Search for the cell housing the specified text and yield its (x, y) center coordinate. 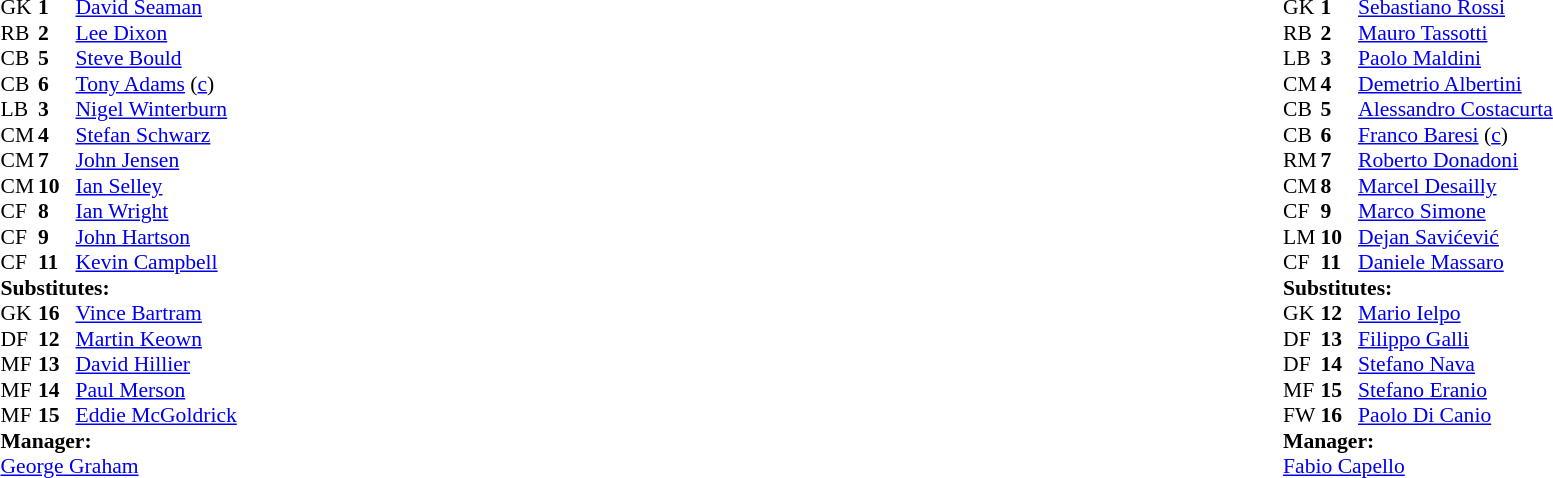
Martin Keown (156, 339)
LM (1302, 237)
Daniele Massaro (1456, 263)
Mauro Tassotti (1456, 33)
John Jensen (156, 161)
Stefano Nava (1456, 365)
Dejan Savićević (1456, 237)
Stefano Eranio (1456, 390)
Kevin Campbell (156, 263)
John Hartson (156, 237)
Eddie McGoldrick (156, 415)
Mario Ielpo (1456, 313)
Ian Selley (156, 186)
Lee Dixon (156, 33)
Marcel Desailly (1456, 186)
Vince Bartram (156, 313)
Ian Wright (156, 211)
Demetrio Albertini (1456, 84)
Paul Merson (156, 390)
Steve Bould (156, 59)
RM (1302, 161)
David Hillier (156, 365)
Nigel Winterburn (156, 109)
FW (1302, 415)
Marco Simone (1456, 211)
Paolo Di Canio (1456, 415)
Stefan Schwarz (156, 135)
Alessandro Costacurta (1456, 109)
Roberto Donadoni (1456, 161)
Franco Baresi (c) (1456, 135)
Paolo Maldini (1456, 59)
Filippo Galli (1456, 339)
Tony Adams (c) (156, 84)
